Output the [x, y] coordinate of the center of the cell containing the given text.  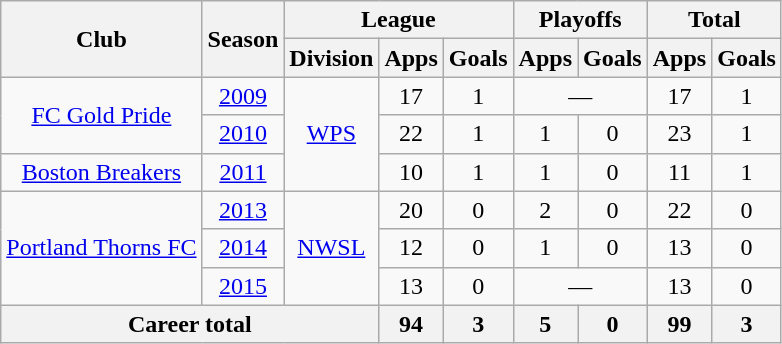
5 [545, 324]
12 [411, 248]
2015 [243, 286]
League [398, 20]
Total [714, 20]
Club [102, 39]
2010 [243, 134]
11 [679, 172]
10 [411, 172]
2011 [243, 172]
Season [243, 39]
Career total [190, 324]
23 [679, 134]
Boston Breakers [102, 172]
94 [411, 324]
2014 [243, 248]
FC Gold Pride [102, 115]
99 [679, 324]
20 [411, 210]
2009 [243, 96]
Playoffs [580, 20]
WPS [332, 134]
2 [545, 210]
NWSL [332, 248]
2013 [243, 210]
Portland Thorns FC [102, 248]
Division [332, 58]
